Extract the (X, Y) coordinate from the center of the cell holding the provided text.  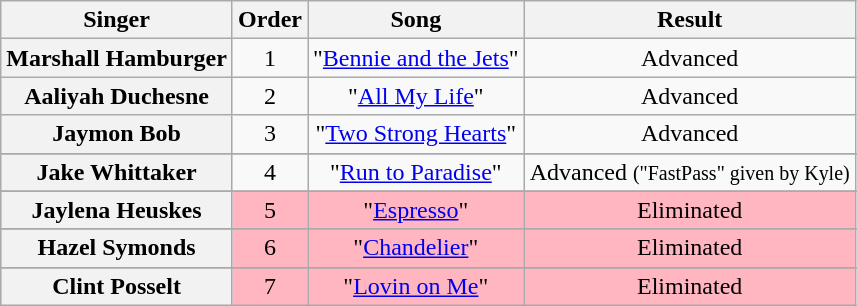
4 (270, 172)
Clint Posselt (117, 286)
Song (416, 20)
"Lovin on Me" (416, 286)
Hazel Symonds (117, 248)
Jaymon Bob (117, 134)
"Chandelier" (416, 248)
Marshall Hamburger (117, 58)
"Bennie and the Jets" (416, 58)
Jaylena Heuskes (117, 210)
3 (270, 134)
Result (690, 20)
"Two Strong Hearts" (416, 134)
2 (270, 96)
5 (270, 210)
Aaliyah Duchesne (117, 96)
"All My Life" (416, 96)
"Espresso" (416, 210)
"Run to Paradise" (416, 172)
Advanced ("FastPass" given by Kyle) (690, 172)
7 (270, 286)
Jake Whittaker (117, 172)
6 (270, 248)
Order (270, 20)
1 (270, 58)
Singer (117, 20)
